Determine the (x, y) coordinate at the center of the cell enclosing the given text.  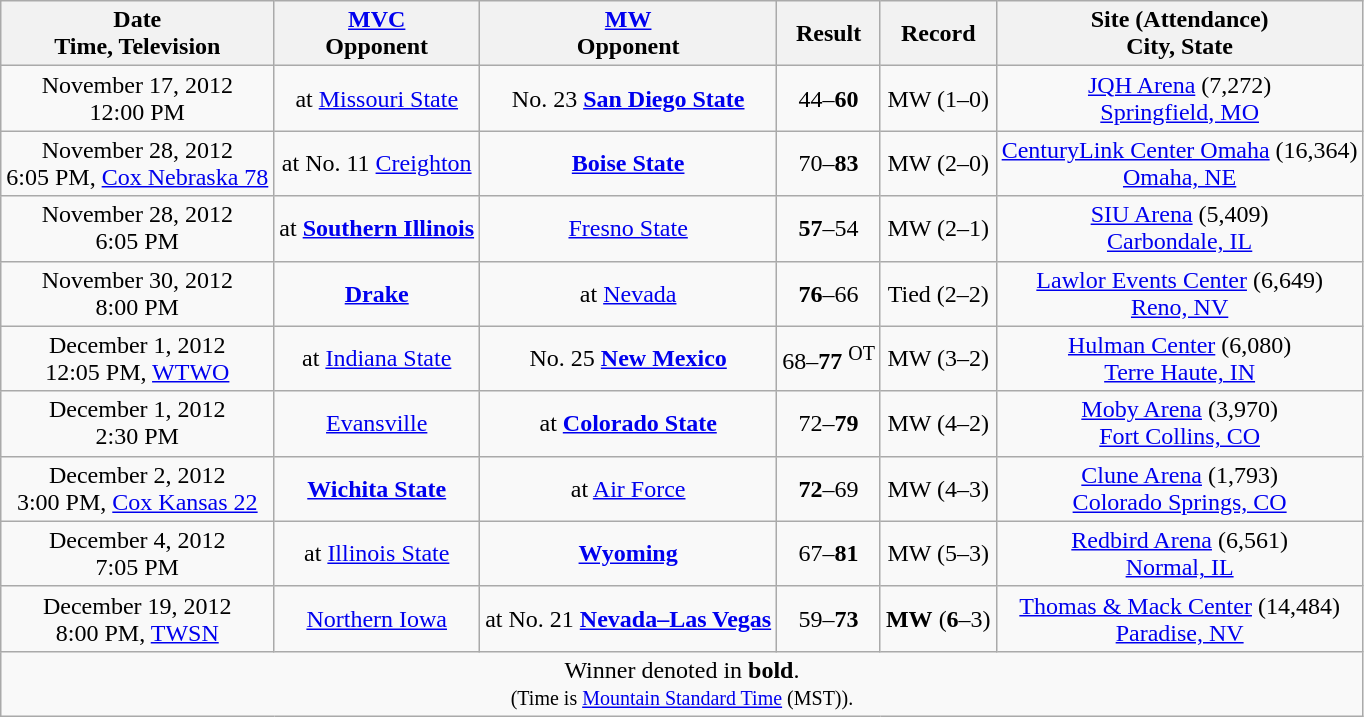
CenturyLink Center Omaha (16,364)Omaha, NE (1180, 164)
Thomas & Mack Center (14,484)Paradise, NV (1180, 618)
Redbird Arena (6,561)Normal, IL (1180, 554)
Tied (2–2) (938, 294)
Site (Attendance)City, State (1180, 34)
Record (938, 34)
at Air Force (628, 488)
November 17, 201212:00 PM (138, 98)
DateTime, Television (138, 34)
MW (6–3) (938, 618)
at Missouri State (377, 98)
Boise State (628, 164)
72–79 (829, 424)
at No. 21 Nevada–Las Vegas (628, 618)
76–66 (829, 294)
Evansville (377, 424)
November 28, 20126:05 PM (138, 228)
No. 23 San Diego State (628, 98)
at Illinois State (377, 554)
57–54 (829, 228)
December 1, 20122:30 PM (138, 424)
SIU Arena (5,409)Carbondale, IL (1180, 228)
December 2, 20123:00 PM, Cox Kansas 22 (138, 488)
Hulman Center (6,080)Terre Haute, IN (1180, 358)
MW (3–2) (938, 358)
MW (4–2) (938, 424)
Lawlor Events Center (6,649)Reno, NV (1180, 294)
Moby Arena (3,970)Fort Collins, CO (1180, 424)
44–60 (829, 98)
JQH Arena (7,272)Springfield, MO (1180, 98)
December 19, 20128:00 PM, TWSN (138, 618)
Drake (377, 294)
December 1, 201212:05 PM, WTWO (138, 358)
72–69 (829, 488)
MVCOpponent (377, 34)
70–83 (829, 164)
MW (2–0) (938, 164)
Northern Iowa (377, 618)
Result (829, 34)
Clune Arena (1,793)Colorado Springs, CO (1180, 488)
November 30, 20128:00 PM (138, 294)
at No. 11 Creighton (377, 164)
Winner denoted in bold.(Time is Mountain Standard Time (MST)). (682, 684)
Fresno State (628, 228)
November 28, 20126:05 PM, Cox Nebraska 78 (138, 164)
67–81 (829, 554)
at Nevada (628, 294)
at Indiana State (377, 358)
MW (4–3) (938, 488)
68–77 OT (829, 358)
MWOpponent (628, 34)
MW (5–3) (938, 554)
at Colorado State (628, 424)
59–73 (829, 618)
MW (2–1) (938, 228)
Wichita State (377, 488)
at Southern Illinois (377, 228)
December 4, 20127:05 PM (138, 554)
Wyoming (628, 554)
No. 25 New Mexico (628, 358)
MW (1–0) (938, 98)
